Locate the cell with the specified text and output its [X, Y] center coordinate. 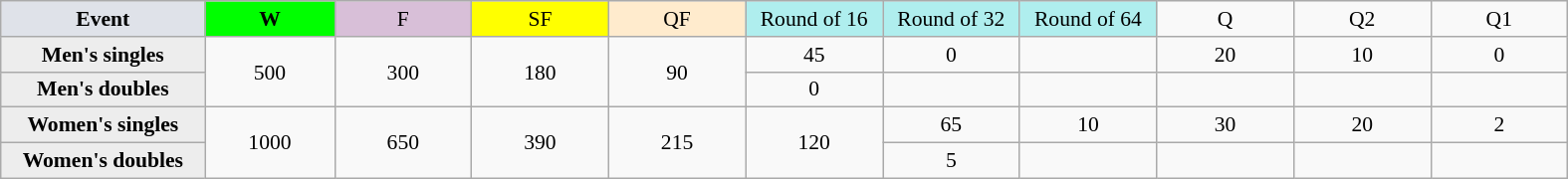
300 [403, 72]
30 [1226, 125]
Event [104, 19]
650 [403, 143]
Round of 32 [951, 19]
F [403, 19]
Round of 16 [814, 19]
SF [541, 19]
65 [951, 125]
Q [1226, 19]
Women's singles [104, 125]
390 [541, 143]
Round of 64 [1088, 19]
Men's doubles [104, 89]
QF [677, 19]
2 [1499, 125]
90 [677, 72]
W [270, 19]
120 [814, 143]
215 [677, 143]
Men's singles [104, 55]
Women's doubles [104, 161]
1000 [270, 143]
180 [541, 72]
Q1 [1499, 19]
5 [951, 161]
Q2 [1362, 19]
500 [270, 72]
45 [814, 55]
